Capture the cell that displays the provided text and extract its [X, Y] central coordinate. 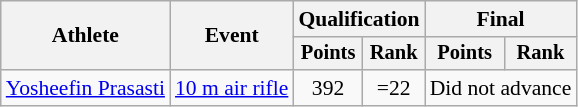
392 [328, 88]
Final [501, 19]
=22 [394, 88]
Yosheefin Prasasti [86, 88]
Did not advance [501, 88]
10 m air rifle [232, 88]
Athlete [86, 36]
Event [232, 36]
Qualification [358, 19]
